Scan for the cell matching the given text and deliver its (x, y) coordinate at center. 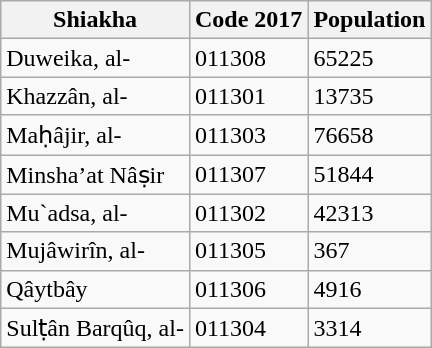
011301 (248, 96)
Khazzân, al- (96, 96)
Maḥâjir, al- (96, 135)
011306 (248, 289)
76658 (370, 135)
65225 (370, 58)
011305 (248, 251)
011304 (248, 328)
Mu`adsa, al- (96, 213)
Population (370, 20)
Shiakha (96, 20)
Qâytbây (96, 289)
51844 (370, 174)
011308 (248, 58)
Code 2017 (248, 20)
Minsha’at Nâṣir (96, 174)
13735 (370, 96)
Mujâwirîn, al- (96, 251)
Sulṭân Barqûq, al- (96, 328)
3314 (370, 328)
4916 (370, 289)
011302 (248, 213)
011307 (248, 174)
011303 (248, 135)
367 (370, 251)
42313 (370, 213)
Duweika, al- (96, 58)
